Pinpoint the cell where the given text exists, returning its (X, Y) midpoint coordinate. 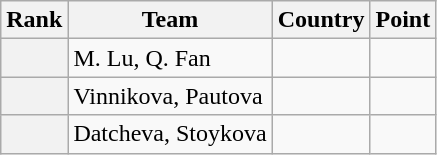
Country (321, 20)
Point (403, 20)
M. Lu, Q. Fan (170, 58)
Vinnikova, Pautova (170, 96)
Rank (34, 20)
Datcheva, Stoykova (170, 134)
Team (170, 20)
